Find where the given text appears and provide that cell's center as (X, Y) coordinate. 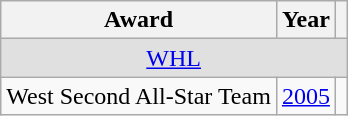
West Second All-Star Team (139, 96)
2005 (306, 96)
Award (139, 20)
WHL (174, 58)
Year (306, 20)
